Search for the cell housing the specified text and yield its (X, Y) center coordinate. 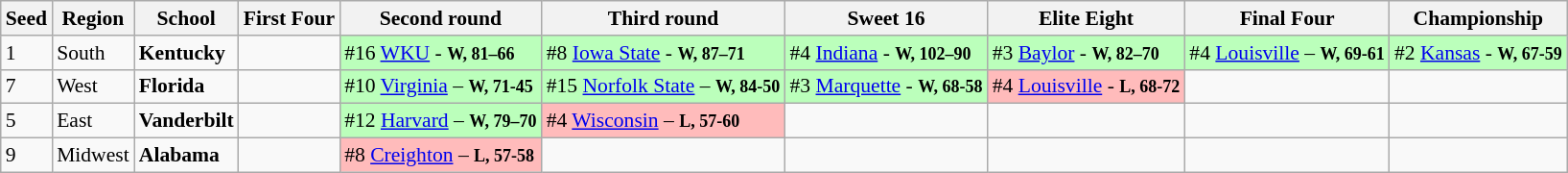
Elite Eight (1087, 18)
#3 Marquette - W, 68-58 (886, 86)
#4 Louisville – W, 69-61 (1287, 53)
Vanderbilt (186, 121)
#2 Kansas - W, 67-59 (1479, 53)
Second round (441, 18)
First Four (290, 18)
#8 Creighton – L, 57-58 (441, 156)
#15 Norfolk State – W, 84-50 (664, 86)
#10 Virginia – W, 71-45 (441, 86)
Kentucky (186, 53)
Florida (186, 86)
7 (27, 86)
Final Four (1287, 18)
#3 Baylor - W, 82–70 (1087, 53)
West (93, 86)
South (93, 53)
Third round (664, 18)
#16 WKU - W, 81–66 (441, 53)
East (93, 121)
#4 Louisville - L, 68-72 (1087, 86)
Alabama (186, 156)
#12 Harvard – W, 79–70 (441, 121)
5 (27, 121)
Championship (1479, 18)
Midwest (93, 156)
#8 Iowa State - W, 87–71 (664, 53)
9 (27, 156)
Sweet 16 (886, 18)
1 (27, 53)
Seed (27, 18)
#4 Indiana - W, 102–90 (886, 53)
School (186, 18)
#4 Wisconsin – L, 57-60 (664, 121)
Region (93, 18)
